Identify which cell holds the provided text, then report its (x, y) central coordinate. 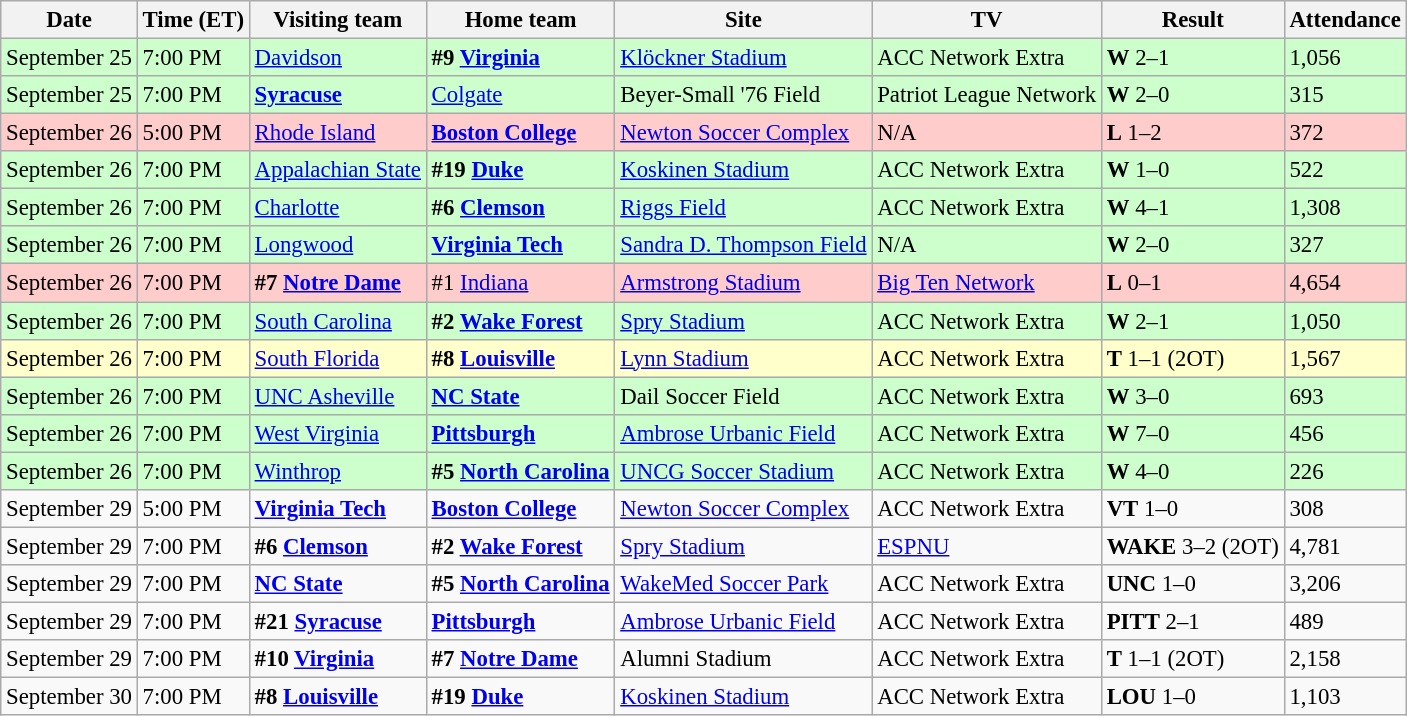
South Florida (338, 358)
Colgate (520, 95)
#10 Virginia (338, 659)
308 (1345, 509)
4,654 (1345, 283)
Beyer-Small '76 Field (744, 95)
Alumni Stadium (744, 659)
Big Ten Network (986, 283)
Winthrop (338, 471)
West Virginia (338, 433)
2,158 (1345, 659)
Patriot League Network (986, 95)
Date (69, 20)
UNCG Soccer Stadium (744, 471)
Attendance (1345, 20)
Longwood (338, 245)
1,308 (1345, 208)
TV (986, 20)
L 1–2 (1192, 133)
W 7–0 (1192, 433)
226 (1345, 471)
1,567 (1345, 358)
#21 Syracuse (338, 621)
522 (1345, 170)
693 (1345, 396)
Riggs Field (744, 208)
Home team (520, 20)
VT 1–0 (1192, 509)
327 (1345, 245)
UNC 1–0 (1192, 584)
372 (1345, 133)
September 30 (69, 697)
Time (ET) (193, 20)
ESPNU (986, 546)
Syracuse (338, 95)
Sandra D. Thompson Field (744, 245)
PITT 2–1 (1192, 621)
Result (1192, 20)
#1 Indiana (520, 283)
LOU 1–0 (1192, 697)
Appalachian State (338, 170)
489 (1345, 621)
W 1–0 (1192, 170)
#9 Virginia (520, 58)
Armstrong Stadium (744, 283)
Site (744, 20)
W 4–0 (1192, 471)
1,050 (1345, 321)
South Carolina (338, 321)
WakeMed Soccer Park (744, 584)
Klöckner Stadium (744, 58)
3,206 (1345, 584)
W 3–0 (1192, 396)
L 0–1 (1192, 283)
1,103 (1345, 697)
4,781 (1345, 546)
315 (1345, 95)
1,056 (1345, 58)
Dail Soccer Field (744, 396)
Rhode Island (338, 133)
Charlotte (338, 208)
456 (1345, 433)
WAKE 3–2 (2OT) (1192, 546)
Lynn Stadium (744, 358)
UNC Asheville (338, 396)
Visiting team (338, 20)
W 4–1 (1192, 208)
Davidson (338, 58)
